Scan for the cell matching the given text and deliver its [X, Y] coordinate at center. 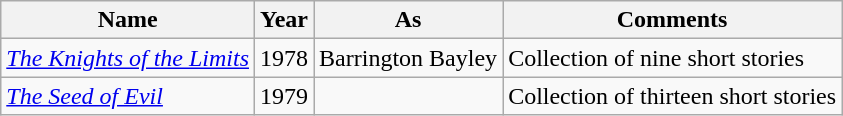
1978 [284, 58]
Collection of thirteen short stories [672, 96]
Barrington Bayley [408, 58]
The Seed of Evil [128, 96]
Comments [672, 20]
As [408, 20]
Collection of nine short stories [672, 58]
Year [284, 20]
1979 [284, 96]
Name [128, 20]
The Knights of the Limits [128, 58]
